Provide the [x, y] coordinate of the cell's center where the given text is located.  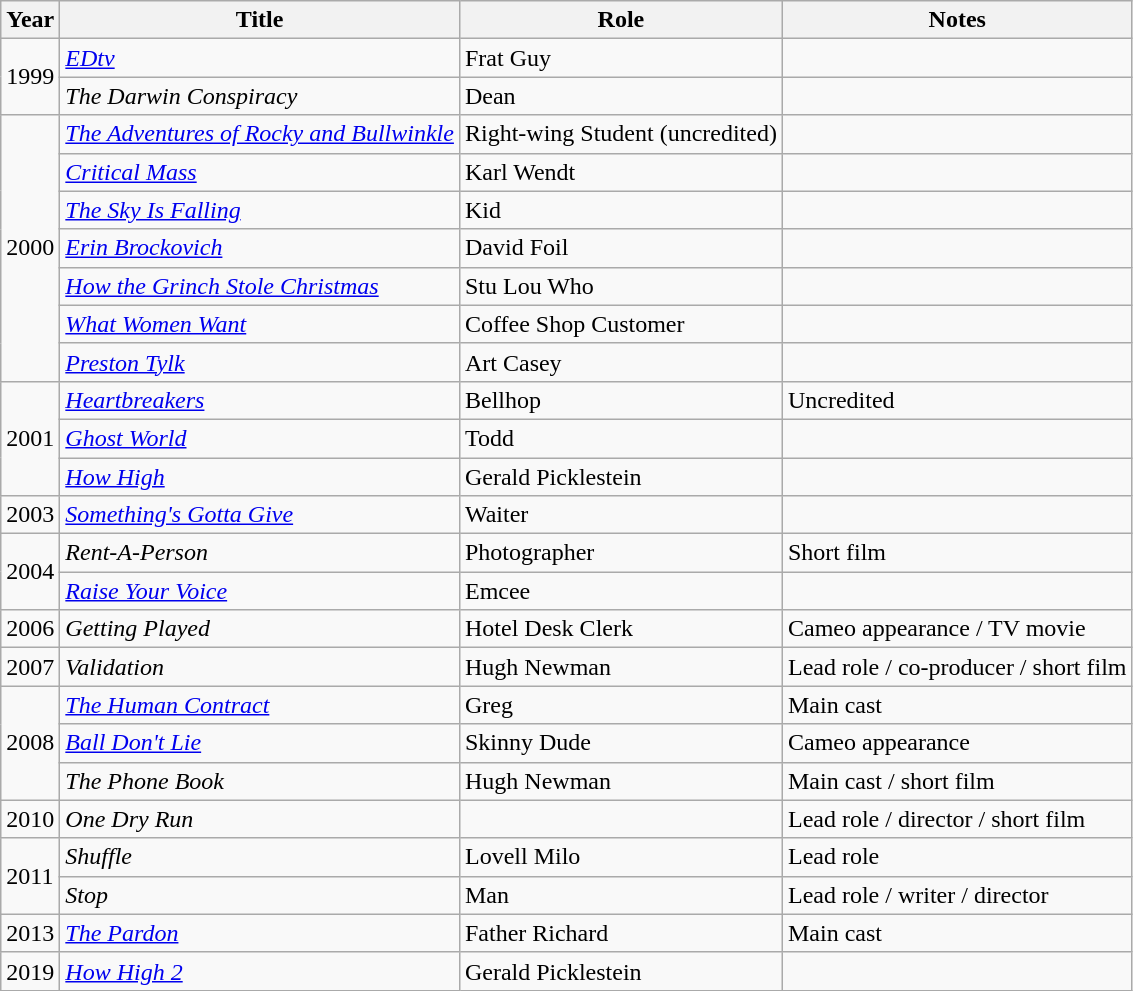
Dean [620, 96]
2000 [30, 248]
Art Casey [620, 362]
Uncredited [957, 400]
Lead role / co-producer / short film [957, 667]
Stop [260, 895]
Hotel Desk Clerk [620, 629]
2010 [30, 819]
How High [260, 477]
2011 [30, 876]
Emcee [620, 591]
Preston Tylk [260, 362]
Lead role / director / short film [957, 819]
Title [260, 20]
2004 [30, 572]
Kid [620, 210]
Heartbreakers [260, 400]
The Human Contract [260, 705]
Frat Guy [620, 58]
Skinny Dude [620, 743]
Validation [260, 667]
2007 [30, 667]
Something's Gotta Give [260, 515]
Waiter [620, 515]
Man [620, 895]
How the Grinch Stole Christmas [260, 286]
Lovell Milo [620, 857]
Stu Lou Who [620, 286]
What Women Want [260, 324]
Main cast / short film [957, 781]
Role [620, 20]
Shuffle [260, 857]
Coffee Shop Customer [620, 324]
The Sky Is Falling [260, 210]
2001 [30, 438]
Right-wing Student (uncredited) [620, 134]
1999 [30, 77]
One Dry Run [260, 819]
Karl Wendt [620, 172]
Photographer [620, 553]
2013 [30, 933]
Ghost World [260, 438]
The Adventures of Rocky and Bullwinkle [260, 134]
David Foil [620, 248]
The Pardon [260, 933]
Todd [620, 438]
The Darwin Conspiracy [260, 96]
2008 [30, 743]
Lead role / writer / director [957, 895]
Ball Don't Lie [260, 743]
Critical Mass [260, 172]
Raise Your Voice [260, 591]
Notes [957, 20]
Erin Brockovich [260, 248]
Year [30, 20]
Cameo appearance / TV movie [957, 629]
Cameo appearance [957, 743]
Bellhop [620, 400]
Short film [957, 553]
Lead role [957, 857]
2003 [30, 515]
Father Richard [620, 933]
2019 [30, 971]
The Phone Book [260, 781]
EDtv [260, 58]
Greg [620, 705]
Rent-A-Person [260, 553]
How High 2 [260, 971]
2006 [30, 629]
Getting Played [260, 629]
